Scan for the cell matching the given text and deliver its [X, Y] coordinate at center. 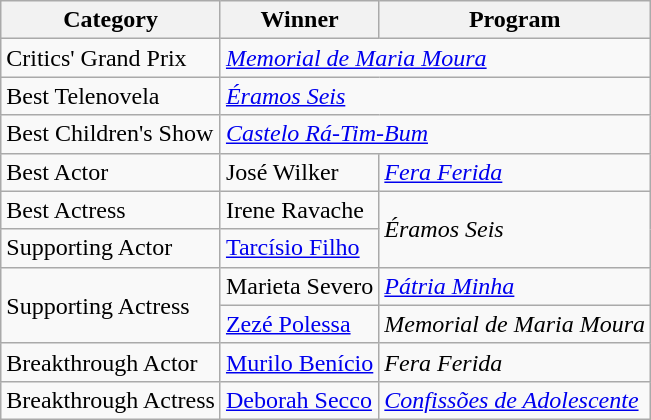
Tarcísio Filho [299, 248]
Confissões de Adolescente [515, 400]
Critics' Grand Prix [111, 58]
Winner [299, 20]
Breakthrough Actress [111, 400]
Irene Ravache [299, 210]
Zezé Polessa [299, 324]
Pátria Minha [515, 286]
Program [515, 20]
Marieta Severo [299, 286]
Deborah Secco [299, 400]
Category [111, 20]
Murilo Benício [299, 362]
Best Actor [111, 172]
Best Telenovela [111, 96]
Best Actress [111, 210]
Castelo Rá-Tim-Bum [435, 134]
Supporting Actress [111, 305]
Supporting Actor [111, 248]
Best Children's Show [111, 134]
José Wilker [299, 172]
Breakthrough Actor [111, 362]
